Return the [X, Y] coordinate for the center point of the cell that contains the specified text.  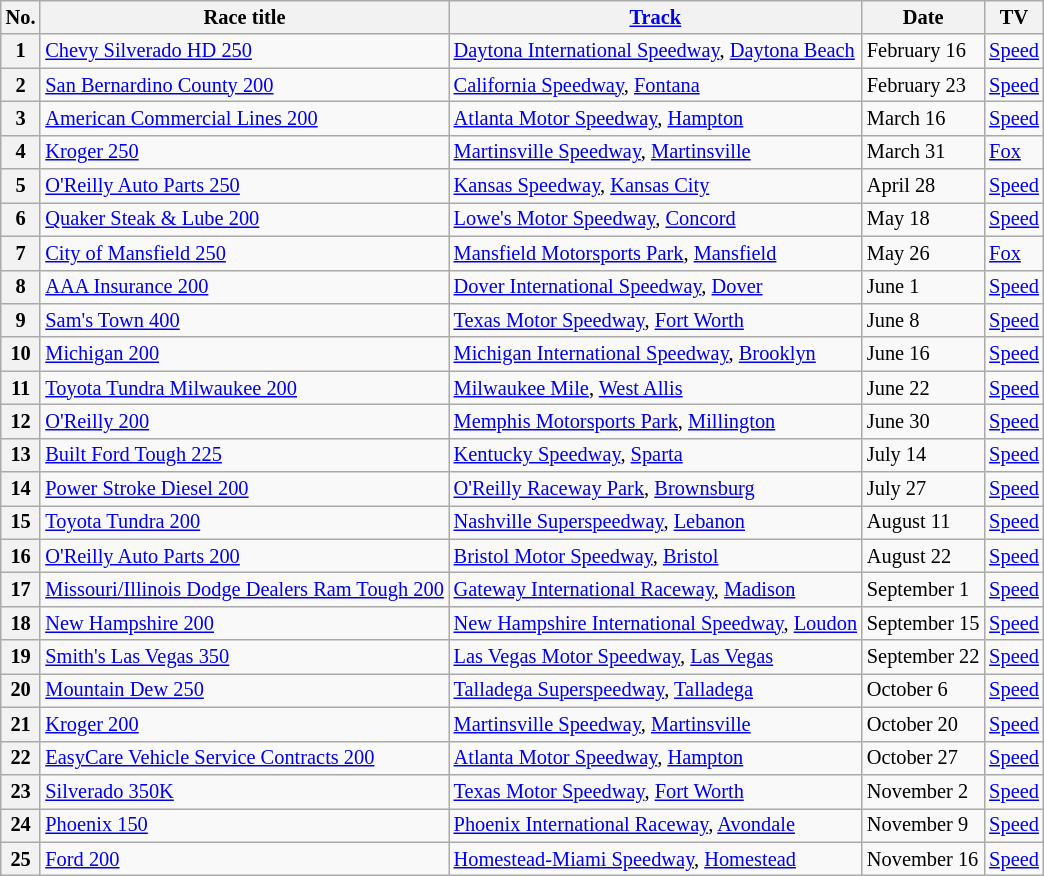
Lowe's Motor Speedway, Concord [656, 219]
September 15 [923, 623]
8 [21, 287]
Power Stroke Diesel 200 [244, 489]
February 23 [923, 85]
6 [21, 219]
October 27 [923, 758]
21 [21, 724]
15 [21, 522]
March 31 [923, 152]
17 [21, 589]
7 [21, 253]
April 28 [923, 186]
September 1 [923, 589]
3 [21, 118]
O'Reilly Auto Parts 250 [244, 186]
12 [21, 421]
New Hampshire International Speedway, Loudon [656, 623]
November 9 [923, 825]
19 [21, 657]
Kentucky Speedway, Sparta [656, 455]
Toyota Tundra Milwaukee 200 [244, 388]
24 [21, 825]
November 16 [923, 859]
Race title [244, 17]
New Hampshire 200 [244, 623]
Michigan 200 [244, 354]
Phoenix International Raceway, Avondale [656, 825]
Missouri/Illinois Dodge Dealers Ram Tough 200 [244, 589]
Dover International Speedway, Dover [656, 287]
9 [21, 320]
O'Reilly Auto Parts 200 [244, 556]
Date [923, 17]
March 16 [923, 118]
11 [21, 388]
May 26 [923, 253]
TV [1014, 17]
February 16 [923, 51]
2 [21, 85]
Daytona International Speedway, Daytona Beach [656, 51]
June 1 [923, 287]
No. [21, 17]
Smith's Las Vegas 350 [244, 657]
4 [21, 152]
23 [21, 791]
American Commercial Lines 200 [244, 118]
Milwaukee Mile, West Allis [656, 388]
5 [21, 186]
13 [21, 455]
July 14 [923, 455]
Sam's Town 400 [244, 320]
16 [21, 556]
May 18 [923, 219]
Quaker Steak & Lube 200 [244, 219]
Gateway International Raceway, Madison [656, 589]
July 27 [923, 489]
June 16 [923, 354]
Nashville Superspeedway, Lebanon [656, 522]
Silverado 350K [244, 791]
Kroger 250 [244, 152]
June 22 [923, 388]
AAA Insurance 200 [244, 287]
Toyota Tundra 200 [244, 522]
22 [21, 758]
Mansfield Motorsports Park, Mansfield [656, 253]
Homestead-Miami Speedway, Homestead [656, 859]
Track [656, 17]
Las Vegas Motor Speedway, Las Vegas [656, 657]
Michigan International Speedway, Brooklyn [656, 354]
Built Ford Tough 225 [244, 455]
June 8 [923, 320]
August 22 [923, 556]
Memphis Motorsports Park, Millington [656, 421]
10 [21, 354]
O'Reilly Raceway Park, Brownsburg [656, 489]
18 [21, 623]
Kansas Speedway, Kansas City [656, 186]
June 30 [923, 421]
San Bernardino County 200 [244, 85]
August 11 [923, 522]
Kroger 200 [244, 724]
Talladega Superspeedway, Talladega [656, 690]
O'Reilly 200 [244, 421]
1 [21, 51]
14 [21, 489]
Phoenix 150 [244, 825]
Bristol Motor Speedway, Bristol [656, 556]
September 22 [923, 657]
25 [21, 859]
Mountain Dew 250 [244, 690]
City of Mansfield 250 [244, 253]
October 6 [923, 690]
20 [21, 690]
California Speedway, Fontana [656, 85]
EasyCare Vehicle Service Contracts 200 [244, 758]
Ford 200 [244, 859]
Chevy Silverado HD 250 [244, 51]
October 20 [923, 724]
November 2 [923, 791]
